Identify which cell holds the provided text, then report its (x, y) central coordinate. 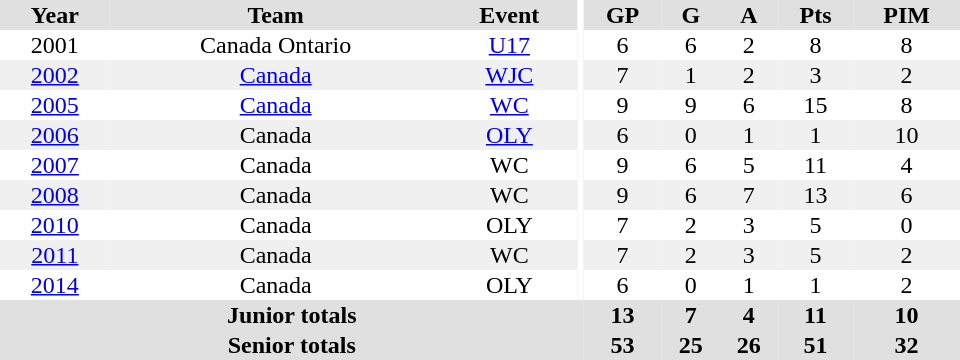
Year (55, 15)
Event (510, 15)
26 (749, 345)
2008 (55, 195)
Team (276, 15)
Canada Ontario (276, 45)
2001 (55, 45)
53 (623, 345)
2014 (55, 285)
2010 (55, 225)
Senior totals (292, 345)
G (691, 15)
Junior totals (292, 315)
Pts (816, 15)
2005 (55, 105)
51 (816, 345)
PIM (906, 15)
2011 (55, 255)
25 (691, 345)
U17 (510, 45)
15 (816, 105)
2006 (55, 135)
A (749, 15)
2007 (55, 165)
2002 (55, 75)
32 (906, 345)
WJC (510, 75)
GP (623, 15)
